Extract the (x, y) coordinate from the center of the cell holding the provided text.  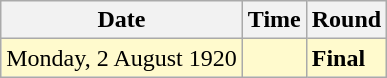
Monday, 2 August 1920 (122, 58)
Time (274, 20)
Date (122, 20)
Final (346, 58)
Round (346, 20)
